Output the [X, Y] coordinate of the center of the cell containing the given text.  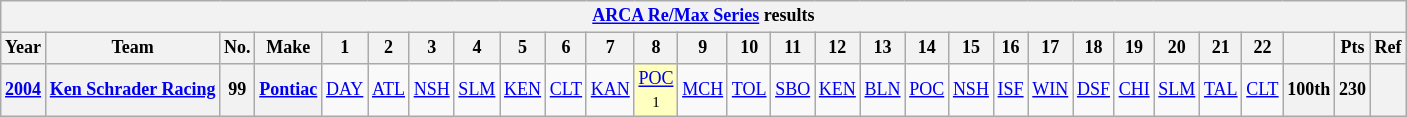
Make [288, 48]
WIN [1050, 90]
No. [238, 48]
ARCA Re/Max Series results [704, 16]
8 [656, 48]
230 [1353, 90]
TOL [748, 90]
19 [1134, 48]
Pontiac [288, 90]
100th [1309, 90]
7 [610, 48]
99 [238, 90]
5 [523, 48]
BLN [882, 90]
10 [748, 48]
TAL [1221, 90]
DSF [1094, 90]
21 [1221, 48]
22 [1262, 48]
3 [432, 48]
16 [1010, 48]
CHI [1134, 90]
ATL [389, 90]
20 [1177, 48]
12 [837, 48]
MCH [703, 90]
SBO [793, 90]
4 [477, 48]
1 [345, 48]
13 [882, 48]
Ken Schrader Racing [132, 90]
14 [927, 48]
KAN [610, 90]
17 [1050, 48]
11 [793, 48]
Ref [1388, 48]
15 [972, 48]
6 [566, 48]
Pts [1353, 48]
DAY [345, 90]
POC [927, 90]
ISF [1010, 90]
Year [24, 48]
2004 [24, 90]
2 [389, 48]
POC1 [656, 90]
Team [132, 48]
9 [703, 48]
18 [1094, 48]
